Locate the cell with the specified text and output its (x, y) center coordinate. 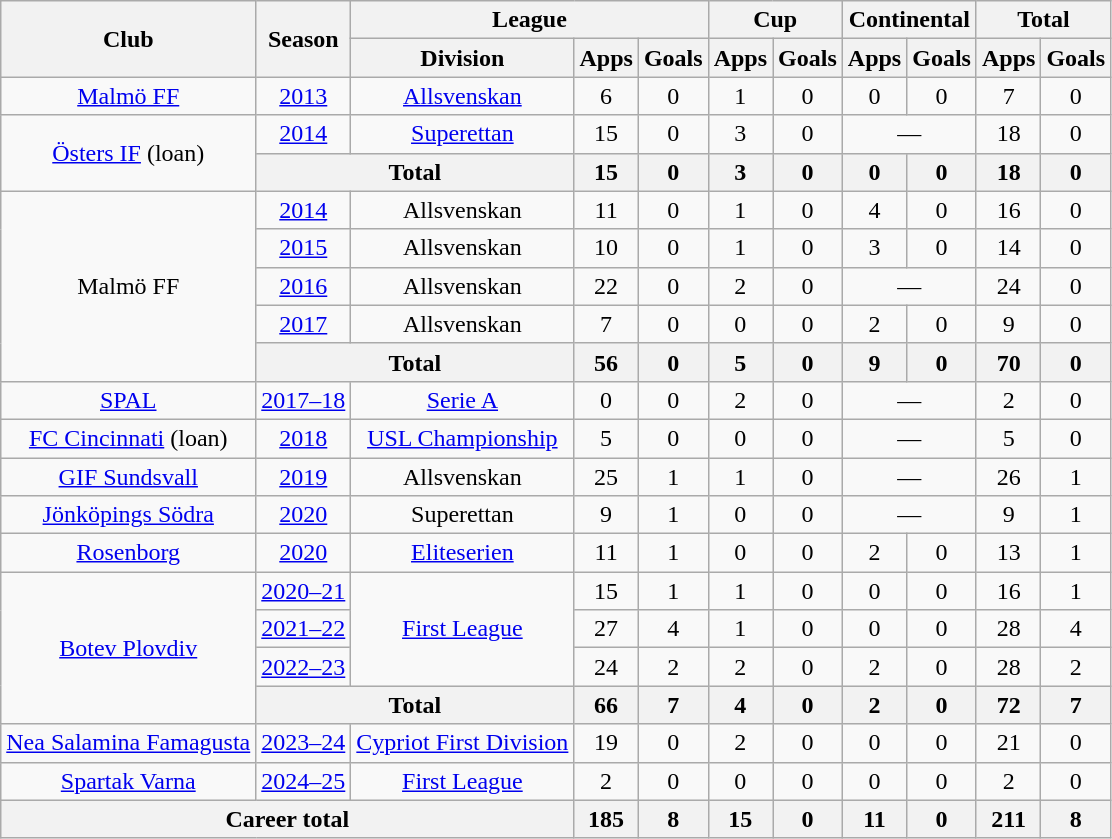
2020–21 (304, 591)
2022–23 (304, 667)
27 (606, 629)
66 (606, 705)
Östers IF (loan) (128, 153)
Eliteserien (462, 553)
19 (606, 743)
Career total (288, 819)
56 (606, 362)
10 (606, 248)
2017 (304, 324)
2019 (304, 477)
25 (606, 477)
2018 (304, 438)
Continental (909, 20)
Botev Plovdiv (128, 648)
Cypriot First Division (462, 743)
2016 (304, 286)
Division (462, 58)
22 (606, 286)
21 (1008, 743)
Rosenborg (128, 553)
Spartak Varna (128, 781)
Club (128, 39)
USL Championship (462, 438)
14 (1008, 248)
2023–24 (304, 743)
Season (304, 39)
Nea Salamina Famagusta (128, 743)
70 (1008, 362)
2021–22 (304, 629)
Serie A (462, 400)
26 (1008, 477)
Cup (775, 20)
72 (1008, 705)
Jönköpings Södra (128, 515)
2013 (304, 96)
FC Cincinnati (loan) (128, 438)
185 (606, 819)
2024–25 (304, 781)
2015 (304, 248)
GIF Sundsvall (128, 477)
6 (606, 96)
SPAL (128, 400)
2017–18 (304, 400)
211 (1008, 819)
13 (1008, 553)
League (530, 20)
